Search for the cell housing the specified text and yield its (X, Y) center coordinate. 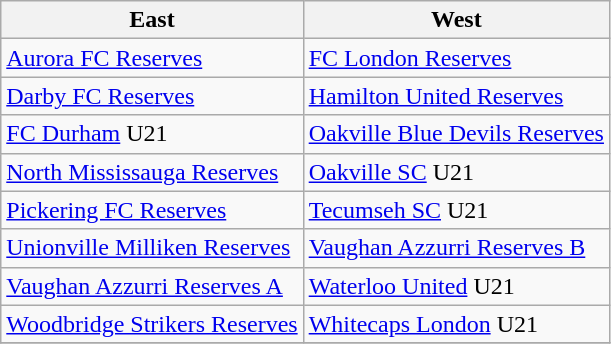
Darby FC Reserves (152, 96)
Hamilton United Reserves (456, 96)
Woodbridge Strikers Reserves (152, 324)
North Mississauga Reserves (152, 172)
Vaughan Azzurri Reserves A (152, 286)
Whitecaps London U21 (456, 324)
West (456, 20)
Vaughan Azzurri Reserves B (456, 248)
East (152, 20)
Oakville Blue Devils Reserves (456, 134)
Oakville SC U21 (456, 172)
Unionville Milliken Reserves (152, 248)
FC London Reserves (456, 58)
Aurora FC Reserves (152, 58)
Tecumseh SC U21 (456, 210)
Pickering FC Reserves (152, 210)
Waterloo United U21 (456, 286)
FC Durham U21 (152, 134)
